For the text-containing cell, return its midpoint in [X, Y] coordinate format. 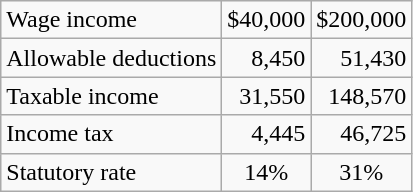
14% [266, 172]
Statutory rate [112, 172]
Income tax [112, 134]
4,445 [266, 134]
$40,000 [266, 20]
31,550 [266, 96]
148,570 [362, 96]
51,430 [362, 58]
31% [362, 172]
8,450 [266, 58]
Wage income [112, 20]
Allowable deductions [112, 58]
46,725 [362, 134]
$200,000 [362, 20]
Taxable income [112, 96]
